Pinpoint the cell where the given text exists, returning its (X, Y) midpoint coordinate. 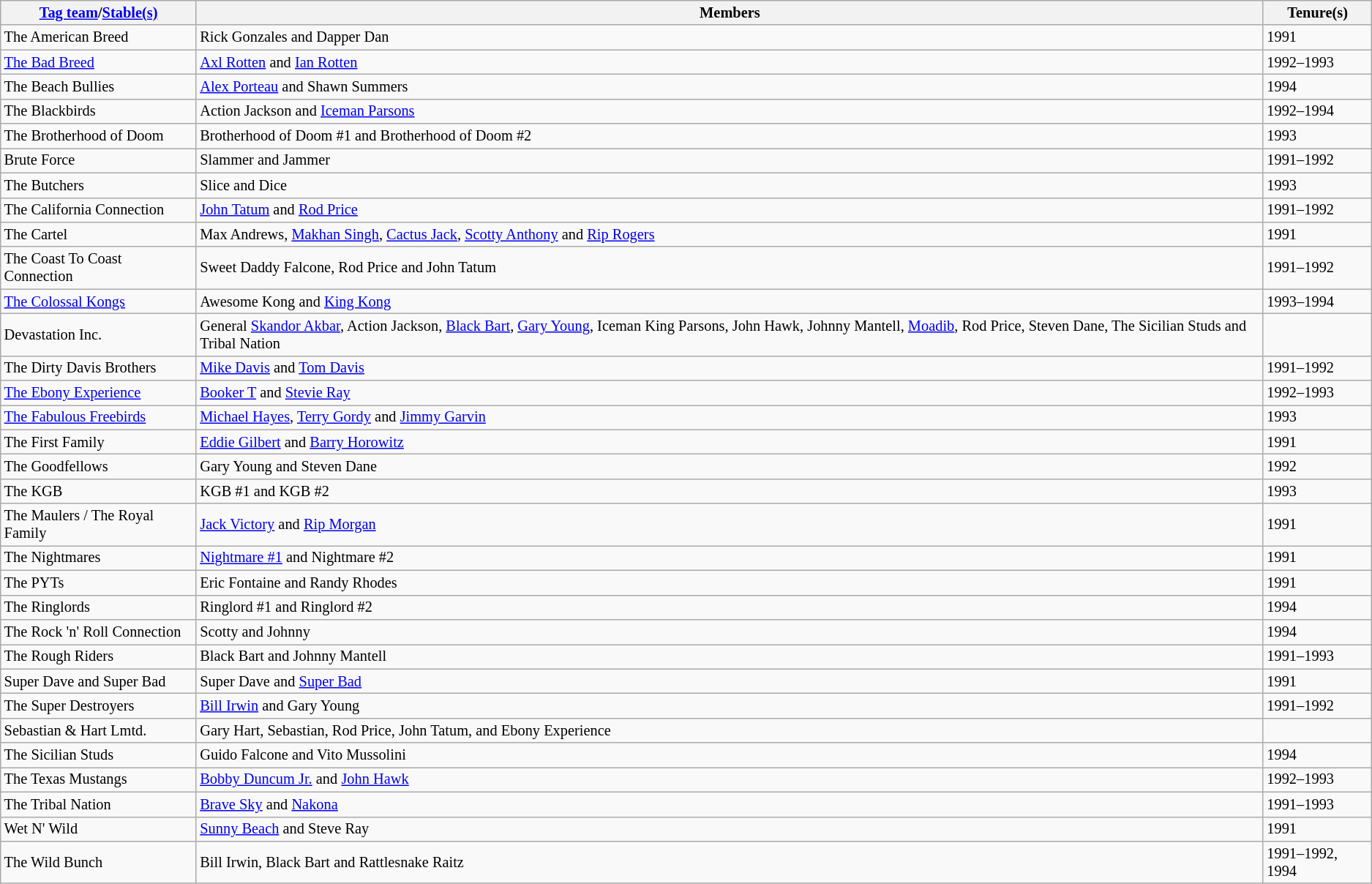
Bill Irwin and Gary Young (730, 705)
Slammer and Jammer (730, 160)
The Wild Bunch (99, 862)
Tag team/Stable(s) (99, 12)
Guido Falcone and Vito Mussolini (730, 755)
The KGB (99, 491)
Jack Victory and Rip Morgan (730, 525)
Bill Irwin, Black Bart and Rattlesnake Raitz (730, 862)
Devastation Inc. (99, 334)
The Nightmares (99, 558)
The Sicilian Studs (99, 755)
Sunny Beach and Steve Ray (730, 829)
Alex Porteau and Shawn Summers (730, 86)
The Bad Breed (99, 62)
Brave Sky and Nakona (730, 804)
The Blackbirds (99, 111)
Tenure(s) (1317, 12)
The Tribal Nation (99, 804)
The Colossal Kongs (99, 301)
1993–1994 (1317, 301)
Brotherhood of Doom #1 and Brotherhood of Doom #2 (730, 136)
Slice and Dice (730, 185)
The Super Destroyers (99, 705)
KGB #1 and KGB #2 (730, 491)
The Ebony Experience (99, 393)
1992 (1317, 466)
Ringlord #1 and Ringlord #2 (730, 607)
Scotty and Johnny (730, 632)
John Tatum and Rod Price (730, 210)
1992–1994 (1317, 111)
The American Breed (99, 37)
Black Bart and Johnny Mantell (730, 656)
Members (730, 12)
Max Andrews, Makhan Singh, Cactus Jack, Scotty Anthony and Rip Rogers (730, 234)
The Beach Bullies (99, 86)
Eric Fontaine and Randy Rhodes (730, 583)
The Rough Riders (99, 656)
The Texas Mustangs (99, 779)
The Rock 'n' Roll Connection (99, 632)
1991–1992, 1994 (1317, 862)
The Goodfellows (99, 466)
Rick Gonzales and Dapper Dan (730, 37)
The California Connection (99, 210)
Mike Davis and Tom Davis (730, 368)
The Coast To Coast Connection (99, 268)
Wet N' Wild (99, 829)
The First Family (99, 442)
Eddie Gilbert and Barry Horowitz (730, 442)
Michael Hayes, Terry Gordy and Jimmy Garvin (730, 417)
Bobby Duncum Jr. and John Hawk (730, 779)
Gary Young and Steven Dane (730, 466)
The Butchers (99, 185)
Booker T and Stevie Ray (730, 393)
The Dirty Davis Brothers (99, 368)
Brute Force (99, 160)
The PYTs (99, 583)
Nightmare #1 and Nightmare #2 (730, 558)
The Brotherhood of Doom (99, 136)
The Fabulous Freebirds (99, 417)
Axl Rotten and Ian Rotten (730, 62)
Action Jackson and Iceman Parsons (730, 111)
The Ringlords (99, 607)
The Cartel (99, 234)
Gary Hart, Sebastian, Rod Price, John Tatum, and Ebony Experience (730, 730)
Sebastian & Hart Lmtd. (99, 730)
Awesome Kong and King Kong (730, 301)
The Maulers / The Royal Family (99, 525)
Sweet Daddy Falcone, Rod Price and John Tatum (730, 268)
